Locate the cell with the specified text and output its (X, Y) center coordinate. 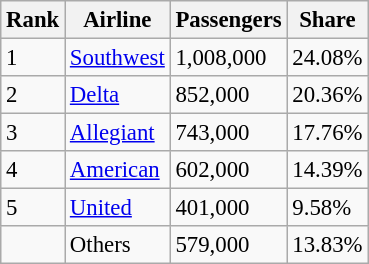
401,000 (228, 208)
852,000 (228, 95)
1 (33, 58)
602,000 (228, 170)
13.83% (328, 245)
3 (33, 133)
14.39% (328, 170)
Share (328, 20)
Delta (118, 95)
4 (33, 170)
Allegiant (118, 133)
9.58% (328, 208)
Others (118, 245)
Passengers (228, 20)
5 (33, 208)
Rank (33, 20)
20.36% (328, 95)
24.08% (328, 58)
American (118, 170)
Airline (118, 20)
Southwest (118, 58)
17.76% (328, 133)
United (118, 208)
2 (33, 95)
743,000 (228, 133)
1,008,000 (228, 58)
579,000 (228, 245)
